Find where the given text appears and provide that cell's center as (X, Y) coordinate. 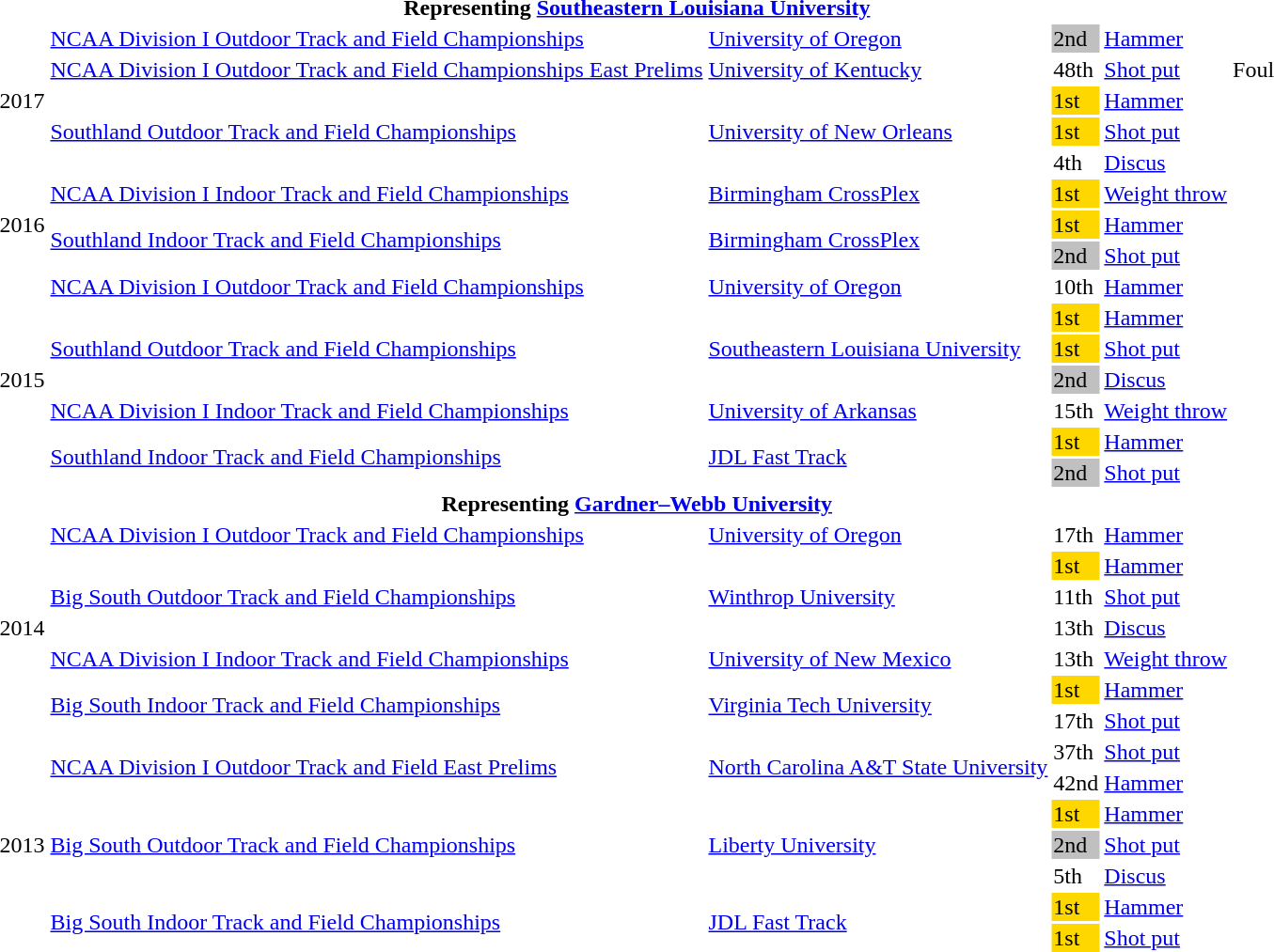
37th (1076, 752)
48th (1076, 70)
University of Kentucky (878, 70)
11th (1076, 597)
42nd (1076, 783)
University of Arkansas (878, 411)
Winthrop University (878, 597)
Southeastern Louisiana University (878, 349)
NCAA Division I Outdoor Track and Field East Prelims (376, 767)
University of New Orleans (878, 132)
North Carolina A&T State University (878, 767)
University of New Mexico (878, 659)
Virginia Tech University (878, 705)
4th (1076, 163)
Liberty University (878, 845)
10th (1076, 287)
NCAA Division I Outdoor Track and Field Championships East Prelims (376, 70)
15th (1076, 411)
5th (1076, 876)
